Detect which cell encompasses the target text, then output its [x, y] center coordinate. 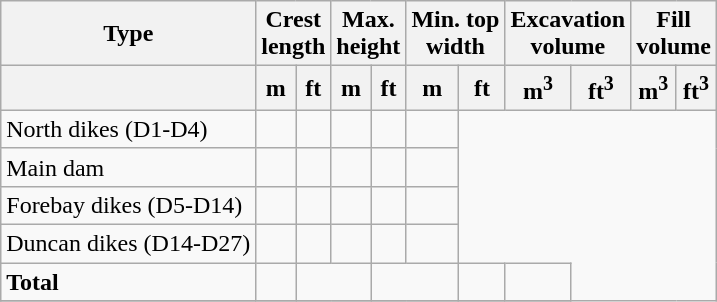
Type [128, 34]
North dikes (D1-D4) [128, 129]
Total [128, 282]
Fillvolume [674, 34]
Max.height [368, 34]
Excavationvolume [568, 34]
Forebay dikes (D5-D14) [128, 205]
Min. topwidth [456, 34]
Main dam [128, 167]
Crestlength [294, 34]
Duncan dikes (D14-D27) [128, 244]
